Capture the cell that displays the provided text and extract its (x, y) central coordinate. 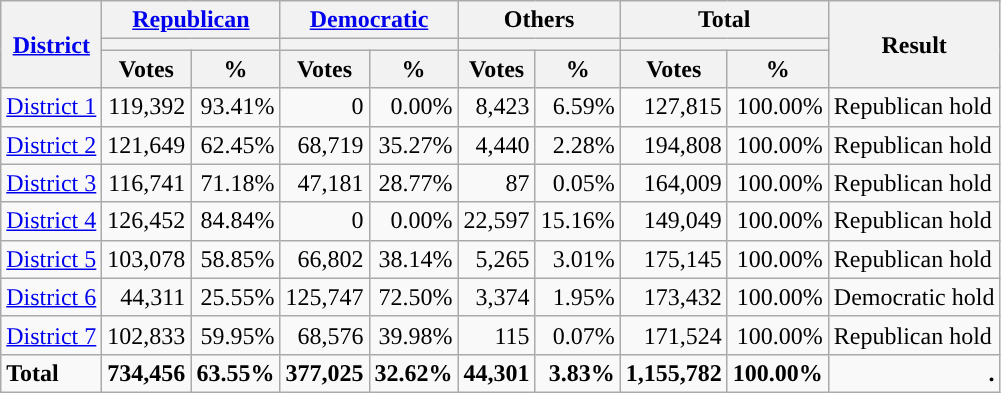
63.55% (236, 373)
68,576 (324, 335)
3.83% (578, 373)
District 3 (52, 183)
734,456 (146, 373)
Democratic hold (914, 297)
116,741 (146, 183)
87 (496, 183)
44,311 (146, 297)
93.41% (236, 107)
District 5 (52, 259)
119,392 (146, 107)
68,719 (324, 145)
127,815 (674, 107)
164,009 (674, 183)
1.95% (578, 297)
District 2 (52, 145)
121,649 (146, 145)
115 (496, 335)
35.27% (414, 145)
0.07% (578, 335)
District 1 (52, 107)
Republican (191, 20)
72.50% (414, 297)
66,802 (324, 259)
4,440 (496, 145)
25.55% (236, 297)
173,432 (674, 297)
28.77% (414, 183)
103,078 (146, 259)
. (914, 373)
32.62% (414, 373)
1,155,782 (674, 373)
22,597 (496, 221)
39.98% (414, 335)
84.84% (236, 221)
3,374 (496, 297)
8,423 (496, 107)
2.28% (578, 145)
District 4 (52, 221)
71.18% (236, 183)
126,452 (146, 221)
District 7 (52, 335)
District 6 (52, 297)
Others (539, 20)
38.14% (414, 259)
District (52, 44)
59.95% (236, 335)
125,747 (324, 297)
194,808 (674, 145)
175,145 (674, 259)
15.16% (578, 221)
44,301 (496, 373)
Result (914, 44)
58.85% (236, 259)
0.05% (578, 183)
Democratic (369, 20)
62.45% (236, 145)
171,524 (674, 335)
102,833 (146, 335)
149,049 (674, 221)
5,265 (496, 259)
47,181 (324, 183)
6.59% (578, 107)
377,025 (324, 373)
3.01% (578, 259)
